Extract the (X, Y) coordinate from the center of the cell holding the provided text.  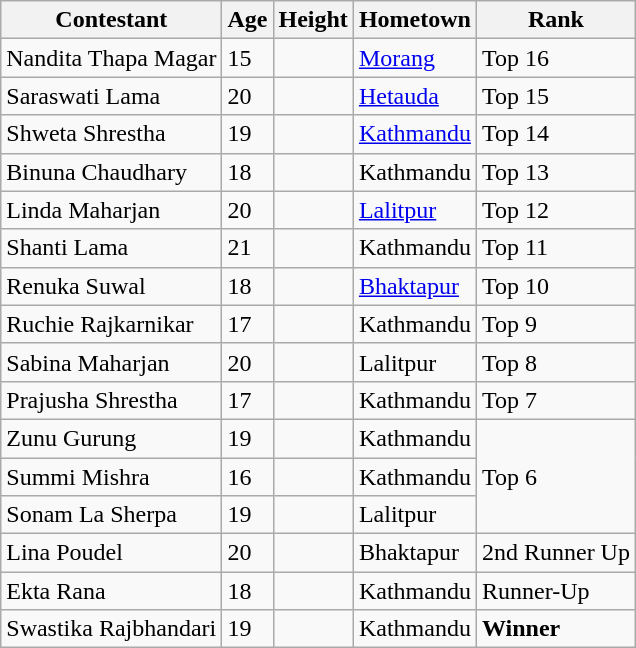
Rank (556, 20)
Prajusha Shrestha (112, 400)
Top 13 (556, 172)
Nandita Thapa Magar (112, 58)
15 (248, 58)
Contestant (112, 20)
Hetauda (414, 96)
Saraswati Lama (112, 96)
Age (248, 20)
16 (248, 477)
Hometown (414, 20)
Summi Mishra (112, 477)
Winner (556, 629)
Top 9 (556, 324)
Top 10 (556, 286)
Morang (414, 58)
Runner-Up (556, 591)
Lina Poudel (112, 553)
Top 12 (556, 210)
Top 16 (556, 58)
Swastika Rajbhandari (112, 629)
Height (313, 20)
Shanti Lama (112, 248)
Linda Maharjan (112, 210)
Top 15 (556, 96)
Top 7 (556, 400)
Top 8 (556, 362)
Sabina Maharjan (112, 362)
Ruchie Rajkarnikar (112, 324)
Zunu Gurung (112, 438)
Renuka Suwal (112, 286)
Shweta Shrestha (112, 134)
Top 6 (556, 476)
21 (248, 248)
Binuna Chaudhary (112, 172)
Top 11 (556, 248)
2nd Runner Up (556, 553)
Sonam La Sherpa (112, 515)
Ekta Rana (112, 591)
Top 14 (556, 134)
